Find where the given text appears and provide that cell's center as [x, y] coordinate. 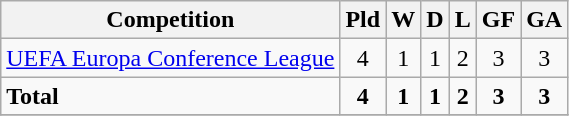
D [435, 20]
GA [544, 20]
UEFA Europa Conference League [170, 58]
Total [170, 96]
L [462, 20]
Competition [170, 20]
GF [498, 20]
Pld [363, 20]
W [404, 20]
